Provide the [X, Y] coordinate of the cell's center where the given text is located.  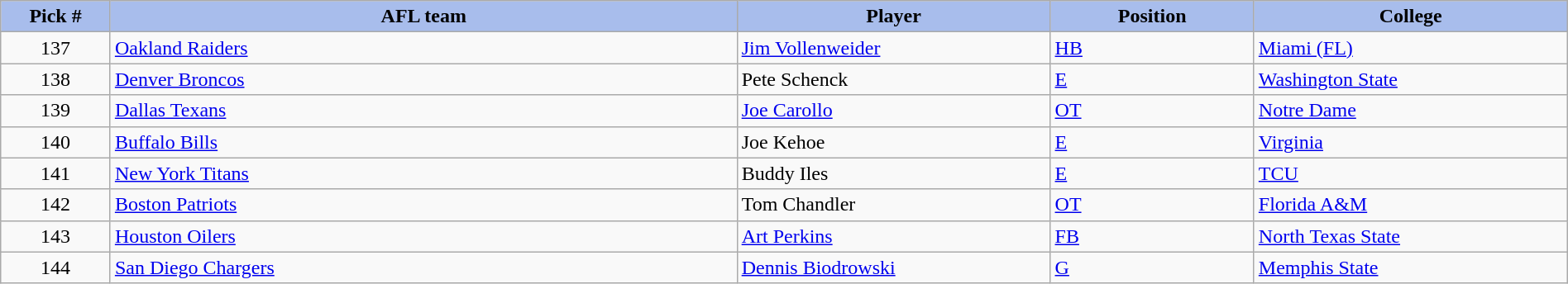
Pete Schenck [893, 79]
144 [56, 267]
AFL team [423, 17]
Washington State [1411, 79]
Position [1152, 17]
Notre Dame [1411, 111]
138 [56, 79]
Dallas Texans [423, 111]
Virginia [1411, 142]
Florida A&M [1411, 205]
Memphis State [1411, 267]
143 [56, 236]
Buddy Iles [893, 173]
San Diego Chargers [423, 267]
Art Perkins [893, 236]
137 [56, 48]
Houston Oilers [423, 236]
Player [893, 17]
G [1152, 267]
142 [56, 205]
Miami (FL) [1411, 48]
Joe Carollo [893, 111]
North Texas State [1411, 236]
139 [56, 111]
140 [56, 142]
Oakland Raiders [423, 48]
141 [56, 173]
New York Titans [423, 173]
Tom Chandler [893, 205]
HB [1152, 48]
Buffalo Bills [423, 142]
Jim Vollenweider [893, 48]
TCU [1411, 173]
FB [1152, 236]
Pick # [56, 17]
College [1411, 17]
Joe Kehoe [893, 142]
Denver Broncos [423, 79]
Dennis Biodrowski [893, 267]
Boston Patriots [423, 205]
